Scan for the cell matching the given text and deliver its [X, Y] coordinate at center. 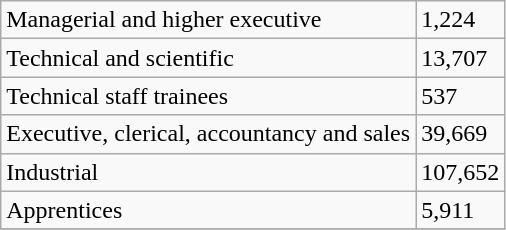
13,707 [460, 58]
1,224 [460, 20]
39,669 [460, 134]
537 [460, 96]
Technical and scientific [208, 58]
Industrial [208, 172]
Managerial and higher executive [208, 20]
107,652 [460, 172]
Executive, clerical, accountancy and sales [208, 134]
5,911 [460, 210]
Technical staff trainees [208, 96]
Apprentices [208, 210]
